Locate the cell with the specified text and output its (X, Y) center coordinate. 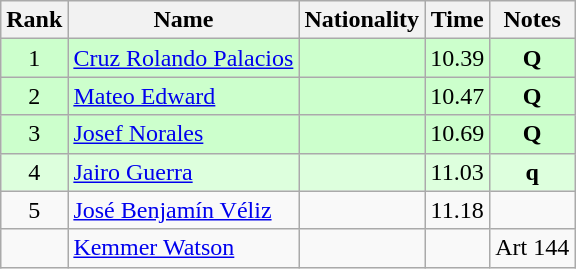
Nationality (362, 20)
José Benjamín Véliz (184, 210)
10.69 (458, 134)
Notes (532, 20)
10.39 (458, 58)
5 (34, 210)
11.18 (458, 210)
Cruz Rolando Palacios (184, 58)
11.03 (458, 172)
Kemmer Watson (184, 248)
Mateo Edward (184, 96)
Name (184, 20)
q (532, 172)
Josef Norales (184, 134)
Rank (34, 20)
3 (34, 134)
Art 144 (532, 248)
4 (34, 172)
1 (34, 58)
10.47 (458, 96)
2 (34, 96)
Jairo Guerra (184, 172)
Time (458, 20)
